Find where the given text appears and provide that cell's center as (X, Y) coordinate. 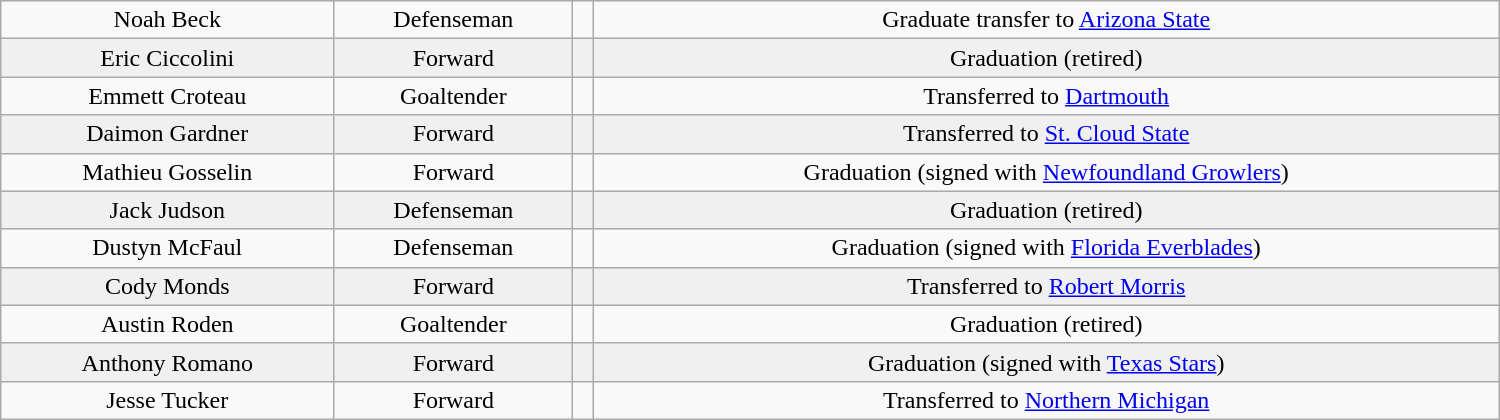
Austin Roden (168, 324)
Graduation (signed with Newfoundland Growlers) (1046, 172)
Dustyn McFaul (168, 248)
Daimon Gardner (168, 134)
Cody Monds (168, 286)
Transferred to Robert Morris (1046, 286)
Transferred to St. Cloud State (1046, 134)
Graduation (signed with Florida Everblades) (1046, 248)
Graduate transfer to Arizona State (1046, 20)
Transferred to Dartmouth (1046, 96)
Mathieu Gosselin (168, 172)
Eric Ciccolini (168, 58)
Graduation (signed with Texas Stars) (1046, 362)
Anthony Romano (168, 362)
Jack Judson (168, 210)
Jesse Tucker (168, 400)
Noah Beck (168, 20)
Transferred to Northern Michigan (1046, 400)
Emmett Croteau (168, 96)
